Determine the (X, Y) coordinate at the center of the cell enclosing the given text.  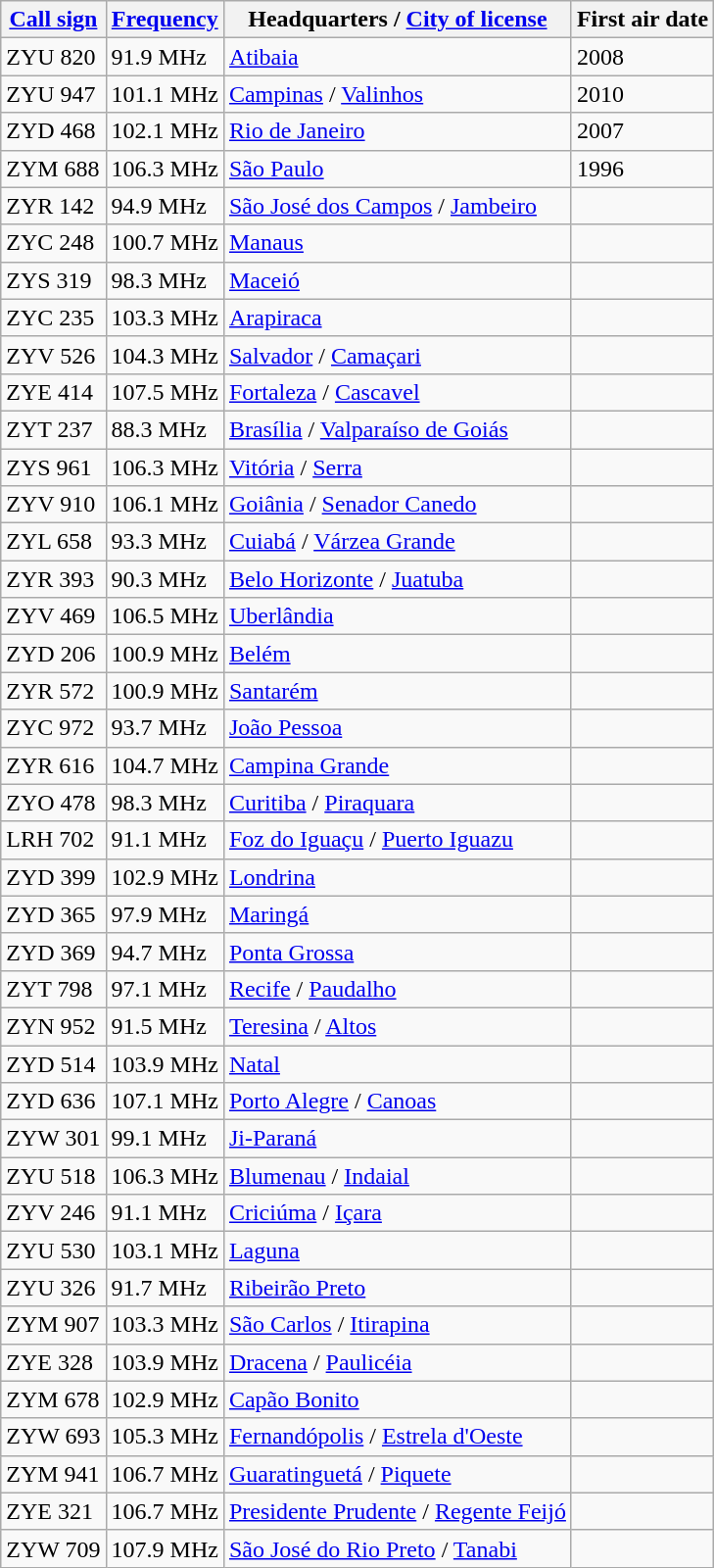
106.1 MHz (165, 505)
ZYU 947 (53, 94)
São José dos Campos / Jambeiro (398, 206)
ZYE 321 (53, 1511)
102.1 MHz (165, 131)
Arapiraca (398, 318)
ZYW 301 (53, 1139)
106.5 MHz (165, 616)
Ponta Grossa (398, 952)
ZYD 369 (53, 952)
First air date (643, 20)
Laguna (398, 1250)
Recife / Paudalho (398, 989)
97.9 MHz (165, 914)
Cuiabá / Várzea Grande (398, 542)
ZYR 572 (53, 691)
99.1 MHz (165, 1139)
ZYT 798 (53, 989)
97.1 MHz (165, 989)
Porto Alegre / Canoas (398, 1102)
Londrina (398, 877)
ZYC 248 (53, 243)
Maceió (398, 280)
São Carlos / Itirapina (398, 1325)
1996 (643, 169)
ZYD 206 (53, 654)
103.1 MHz (165, 1250)
ZYC 235 (53, 318)
91.7 MHz (165, 1288)
91.5 MHz (165, 1026)
ZYT 237 (53, 429)
João Pessoa (398, 728)
Teresina / Altos (398, 1026)
93.7 MHz (165, 728)
ZYS 961 (53, 467)
LRH 702 (53, 840)
ZYE 414 (53, 392)
Uberlândia (398, 616)
ZYD 399 (53, 877)
Belo Horizonte / Juatuba (398, 579)
ZYV 526 (53, 355)
Fernandópolis / Estrela d'Oeste (398, 1437)
2007 (643, 131)
ZYM 907 (53, 1325)
ZYM 941 (53, 1474)
ZYM 688 (53, 169)
104.3 MHz (165, 355)
Goiânia / Senador Canedo (398, 505)
ZYU 530 (53, 1250)
Atibaia (398, 57)
Dracena / Paulicéia (398, 1362)
Manaus (398, 243)
ZYD 468 (53, 131)
ZYN 952 (53, 1026)
2010 (643, 94)
Blumenau / Indaial (398, 1176)
ZYR 142 (53, 206)
ZYR 616 (53, 765)
107.9 MHz (165, 1548)
Criciúma / Içara (398, 1213)
Natal (398, 1063)
2008 (643, 57)
ZYD 514 (53, 1063)
94.9 MHz (165, 206)
São José do Rio Preto / Tanabi (398, 1548)
ZYO 478 (53, 803)
Maringá (398, 914)
ZYD 365 (53, 914)
ZYU 820 (53, 57)
ZYL 658 (53, 542)
ZYR 393 (53, 579)
Fortaleza / Cascavel (398, 392)
ZYD 636 (53, 1102)
Santarém (398, 691)
Ribeirão Preto (398, 1288)
100.7 MHz (165, 243)
ZYU 518 (53, 1176)
Ji-Paraná (398, 1139)
Curitiba / Piraquara (398, 803)
ZYV 910 (53, 505)
88.3 MHz (165, 429)
ZYS 319 (53, 280)
ZYV 469 (53, 616)
São Paulo (398, 169)
91.9 MHz (165, 57)
ZYW 693 (53, 1437)
Guaratinguetá / Piquete (398, 1474)
Presidente Prudente / Regente Feijó (398, 1511)
Belém (398, 654)
90.3 MHz (165, 579)
Capão Bonito (398, 1399)
ZYC 972 (53, 728)
Headquarters / City of license (398, 20)
105.3 MHz (165, 1437)
93.3 MHz (165, 542)
ZYE 328 (53, 1362)
107.5 MHz (165, 392)
101.1 MHz (165, 94)
Foz do Iguaçu / Puerto Iguazu (398, 840)
94.7 MHz (165, 952)
ZYW 709 (53, 1548)
107.1 MHz (165, 1102)
Salvador / Camaçari (398, 355)
Campina Grande (398, 765)
Rio de Janeiro (398, 131)
ZYM 678 (53, 1399)
ZYV 246 (53, 1213)
104.7 MHz (165, 765)
Vitória / Serra (398, 467)
ZYU 326 (53, 1288)
Call sign (53, 20)
Campinas / Valinhos (398, 94)
Brasília / Valparaíso de Goiás (398, 429)
Frequency (165, 20)
